Output the (x, y) coordinate of the center of the cell containing the given text.  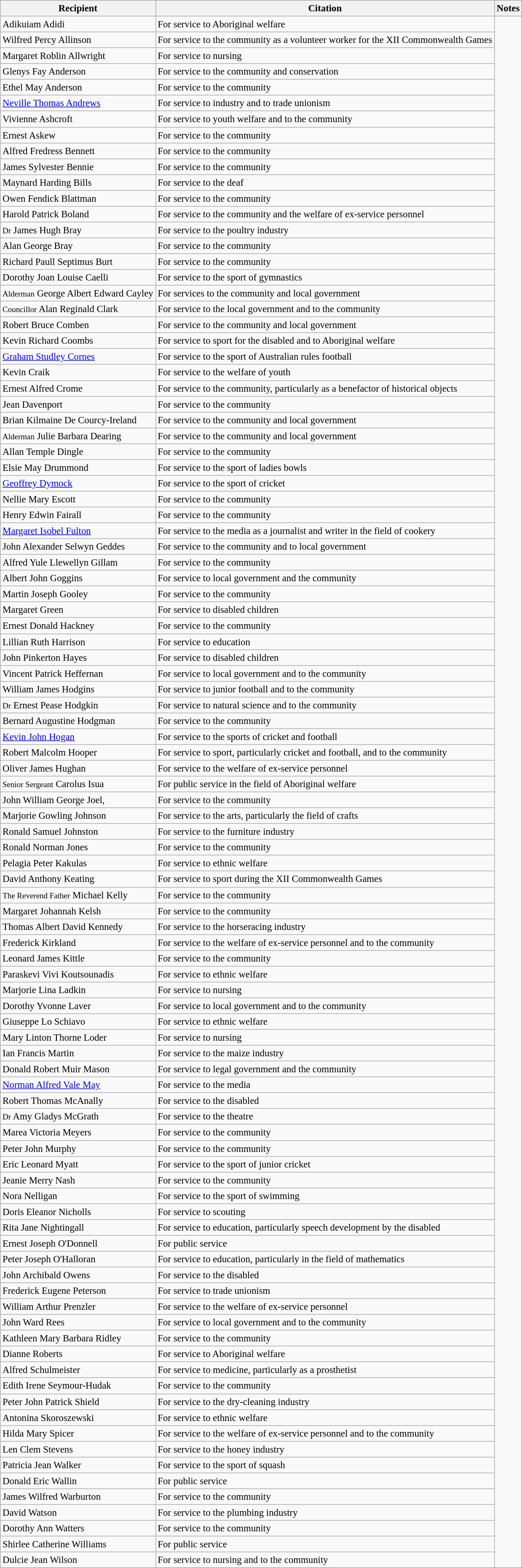
Ernest Joseph O'Donnell (78, 1243)
Kevin Richard Coombs (78, 341)
For service to education (325, 642)
For service to the furniture industry (325, 832)
Ernest Alfred Crome (78, 388)
For service to the dry-cleaning industry (325, 1402)
Elsie May Drummond (78, 467)
Frederick Kirkland (78, 943)
Patricia Jean Walker (78, 1465)
James Wilfred Warburton (78, 1497)
Ethel May Anderson (78, 88)
For service to the sport of ladies bowls (325, 467)
James Sylvester Bennie (78, 167)
The Reverend Father Michael Kelly (78, 895)
Maynard Harding Bills (78, 182)
Edith Irene Seymour-Hudak (78, 1386)
Eric Leonard Myatt (78, 1164)
For service to youth welfare and to the community (325, 119)
For service to the community and the welfare of ex-service personnel (325, 214)
Robert Thomas McAnally (78, 1101)
Kevin John Hogan (78, 737)
Alderman George Albert Edward Cayley (78, 294)
For service to the sport of cricket (325, 483)
For service to the media (325, 1085)
Henry Edwin Fairall (78, 515)
For service to the honey industry (325, 1449)
Citation (325, 8)
Marjorie Lina Ladkin (78, 990)
For service to the poultry industry (325, 230)
Mary Linton Thorne Loder (78, 1038)
Vivienne Ashcroft (78, 119)
For service to education, particularly speech development by the disabled (325, 1228)
For service to the sport of gymnastics (325, 278)
John Alexander Selwyn Geddes (78, 547)
Hilda Mary Spicer (78, 1433)
For service to medicine, particularly as a prosthetist (325, 1370)
Dianne Roberts (78, 1354)
For service to the theatre (325, 1117)
Frederick Eugene Peterson (78, 1291)
For service to the sport of swimming (325, 1196)
For service to junior football and to the community (325, 689)
Ernest Donald Hackney (78, 626)
Martin Joseph Gooley (78, 594)
For service to industry and to trade unionism (325, 103)
Alderman Julie Barbara Dearing (78, 436)
Dorothy Ann Watters (78, 1528)
Lillian Ruth Harrison (78, 642)
For service to the community and to local government (325, 547)
David Watson (78, 1512)
John Pinkerton Hayes (78, 657)
Paraskevi Vivi Koutsounadis (78, 974)
Marea Victoria Meyers (78, 1133)
Graham Studley Cornes (78, 357)
Peter Joseph O'Halloran (78, 1259)
Len Clem Stevens (78, 1449)
For public service in the field of Aboriginal welfare (325, 784)
John William George Joel, (78, 800)
Vincent Patrick Heffernan (78, 673)
For service to sport during the XII Commonwealth Games (325, 879)
Adikuiam Adidi (78, 24)
Doris Eleanor Nicholls (78, 1212)
Owen Fendick Blattman (78, 198)
Ronald Samuel Johnston (78, 832)
For service to the community, particularly as a benefactor of historical objects (325, 388)
Kathleen Mary Barbara Ridley (78, 1338)
For service to the community and conservation (325, 72)
Wilfred Percy Allinson (78, 40)
Dr Ernest Pease Hodgkin (78, 705)
William Arthur Prenzler (78, 1307)
For service to the sport of squash (325, 1465)
For service to the local government and to the community (325, 309)
Margaret Isobel Fulton (78, 531)
Brian Kilmaine De Courcy-Ireland (78, 420)
Dorothy Joan Louise Caelli (78, 278)
For service to legal government and the community (325, 1069)
David Anthony Keating (78, 879)
For service to sport, particularly cricket and football, and to the community (325, 753)
For service to scouting (325, 1212)
Peter John Patrick Shield (78, 1402)
Notes (508, 8)
Harold Patrick Boland (78, 214)
Pelagia Peter Kakulas (78, 863)
Jean Davenport (78, 404)
For service to trade unionism (325, 1291)
For service to the maize industry (325, 1053)
Dr James Hugh Bray (78, 230)
Recipient (78, 8)
Dorothy Yvonne Laver (78, 1006)
Richard Paull Septimus Burt (78, 262)
Alfred Fredress Bennett (78, 151)
John Archibald Owens (78, 1275)
For service to the plumbing industry (325, 1512)
Alfred Schulmeister (78, 1370)
For service to the sports of cricket and football (325, 737)
For service to the arts, particularly the field of crafts (325, 816)
For service to the sport of junior cricket (325, 1164)
For service to the community as a volunteer worker for the XII Commonwealth Games (325, 40)
Alfred Yule Llewellyn Gillam (78, 563)
Margaret Roblin Allwright (78, 56)
Norman Alfred Vale May (78, 1085)
For services to the community and local government (325, 294)
Shirlee Catherine Williams (78, 1544)
For service to local government and the community (325, 578)
Geoffrey Dymock (78, 483)
John Ward Rees (78, 1322)
William James Hodgins (78, 689)
For service to the welfare of youth (325, 373)
For service to the media as a journalist and writer in the field of cookery (325, 531)
Albert John Goggins (78, 578)
Allan Temple Dingle (78, 452)
Robert Malcolm Hooper (78, 753)
Kevin Craik (78, 373)
Alan George Bray (78, 246)
Antonina Skoroszewski (78, 1418)
Councillor Alan Reginald Clark (78, 309)
Glenys Fay Anderson (78, 72)
For service to education, particularly in the field of mathematics (325, 1259)
Ian Francis Martin (78, 1053)
Dr Amy Gladys McGrath (78, 1117)
For service to nursing and to the community (325, 1560)
Robert Bruce Comben (78, 325)
Ernest Askew (78, 135)
Nora Nelligan (78, 1196)
Leonard James Kittle (78, 959)
Peter John Murphy (78, 1149)
For service to the deaf (325, 182)
For service to natural science and to the community (325, 705)
Neville Thomas Andrews (78, 103)
Donald Eric Wallin (78, 1481)
Oliver James Hughan (78, 768)
Senior Sergeant Carolus Isua (78, 784)
Nellie Mary Escott (78, 499)
Marjorie Gowling Johnson (78, 816)
Giuseppe Lo Schiavo (78, 1022)
Thomas Albert David Kennedy (78, 927)
Donald Robert Muir Mason (78, 1069)
For service to sport for the disabled and to Aboriginal welfare (325, 341)
Jeanie Merry Nash (78, 1180)
Dulcie Jean Wilson (78, 1560)
For service to the horseracing industry (325, 927)
For service to the sport of Australian rules football (325, 357)
Margaret Green (78, 610)
Bernard Augustine Hodgman (78, 721)
Rita Jane Nightingall (78, 1228)
Margaret Johannah Kelsh (78, 911)
Ronald Norman Jones (78, 847)
